From the cell containing the given text, extract its center point as (x, y) coordinate. 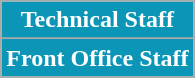
Front Office Staff (98, 58)
Technical Staff (98, 20)
